Identify which cell holds the provided text, then report its [X, Y] central coordinate. 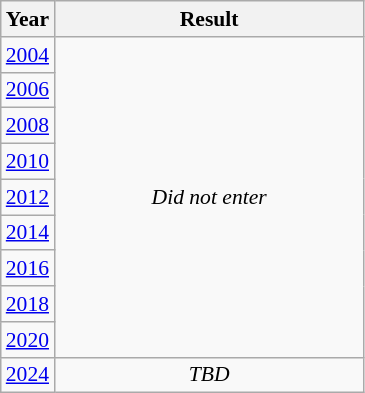
Year [28, 19]
Result [209, 19]
2004 [28, 55]
TBD [209, 375]
2006 [28, 90]
2016 [28, 269]
2020 [28, 340]
2014 [28, 233]
Did not enter [209, 198]
2012 [28, 197]
2018 [28, 304]
2010 [28, 162]
2024 [28, 375]
2008 [28, 126]
